Detect which cell encompasses the target text, then output its (X, Y) center coordinate. 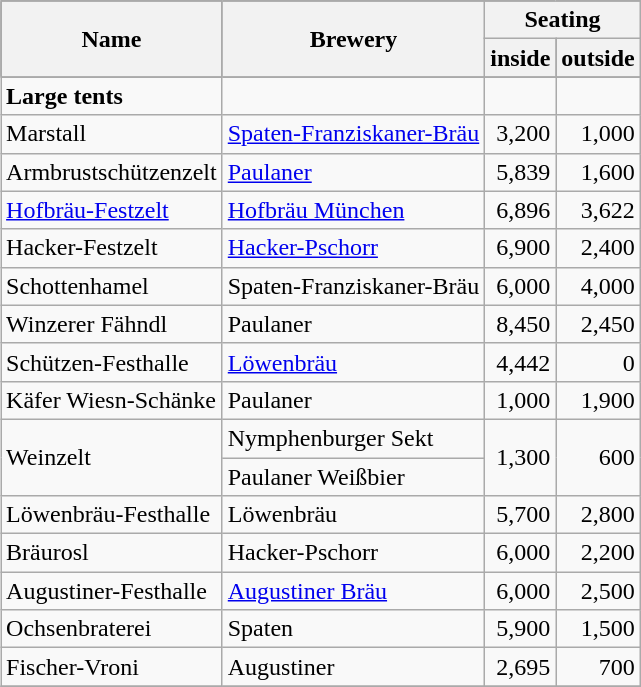
6,896 (520, 210)
Large tents (112, 96)
600 (598, 457)
2,400 (598, 248)
700 (598, 667)
Seating (563, 20)
1,600 (598, 172)
Paulaner Weißbier (353, 477)
8,450 (520, 324)
Name (112, 39)
Augustiner (353, 667)
0 (598, 362)
Hofbräu München (353, 210)
5,839 (520, 172)
Brewery (353, 39)
Weinzelt (112, 457)
2,800 (598, 515)
Käfer Wiesn-Schänke (112, 400)
Nymphenburger Sekt (353, 438)
Fischer-Vroni (112, 667)
2,450 (598, 324)
outside (598, 58)
Spaten (353, 629)
2,500 (598, 591)
4,000 (598, 286)
Löwenbräu-Festhalle (112, 515)
Winzerer Fähndl (112, 324)
6,900 (520, 248)
2,695 (520, 667)
Hofbräu-Festzelt (112, 210)
Armbrustschützenzelt (112, 172)
Schottenhamel (112, 286)
Schützen-Festhalle (112, 362)
3,622 (598, 210)
Marstall (112, 134)
4,442 (520, 362)
5,700 (520, 515)
1,300 (520, 457)
inside (520, 58)
1,900 (598, 400)
Augustiner Bräu (353, 591)
5,900 (520, 629)
Ochsenbraterei (112, 629)
1,500 (598, 629)
2,200 (598, 553)
Hacker-Festzelt (112, 248)
Augustiner-Festhalle (112, 591)
Bräurosl (112, 553)
3,200 (520, 134)
